Provide the (x, y) coordinate of the cell's center where the given text is located.  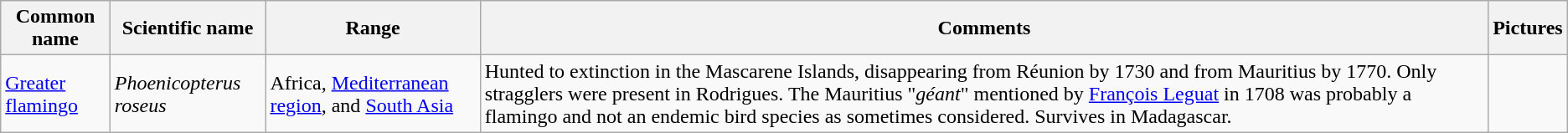
Phoenicopterus roseus (188, 94)
Common name (55, 28)
Comments (983, 28)
Pictures (1528, 28)
Africa, Mediterranean region, and South Asia (373, 94)
Greater flamingo (55, 94)
Scientific name (188, 28)
Range (373, 28)
